Extract the (x, y) coordinate from the center of the cell holding the provided text.  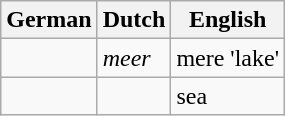
sea (228, 96)
English (228, 20)
German (49, 20)
Dutch (134, 20)
mere 'lake' (228, 58)
meer (134, 58)
